Extract the [x, y] coordinate from the center of the cell holding the provided text.  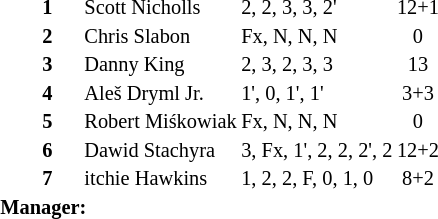
7 [61, 180]
itchie Hawkins [160, 180]
1', 0, 1', 1' [317, 94]
Robert Miśkowiak [160, 122]
5 [61, 122]
Danny King [160, 66]
6 [61, 150]
Aleš Dryml Jr. [160, 94]
4 [61, 94]
1, 2, 2, F, 0, 1, 0 [317, 180]
Chris Slabon [160, 36]
2 [61, 36]
2, 3, 2, 3, 3 [317, 66]
Dawid Stachyra [160, 150]
3, Fx, 1', 2, 2, 2', 2 [317, 150]
3 [61, 66]
